For the text-containing cell, return its midpoint in [X, Y] coordinate format. 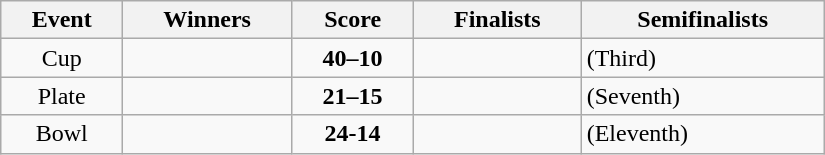
(Third) [702, 58]
Cup [62, 58]
Event [62, 20]
Finalists [498, 20]
21–15 [353, 96]
Winners [208, 20]
40–10 [353, 58]
(Seventh) [702, 96]
(Eleventh) [702, 134]
Plate [62, 96]
24-14 [353, 134]
Bowl [62, 134]
Semifinalists [702, 20]
Score [353, 20]
